Capture the cell that displays the provided text and extract its (X, Y) central coordinate. 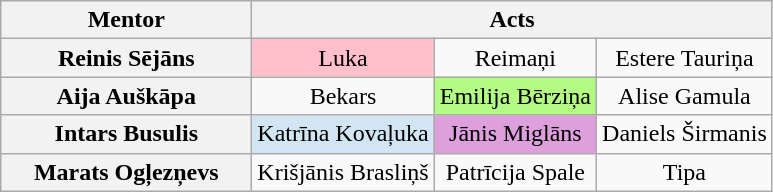
Reimaņi (515, 58)
Jānis Miglāns (515, 134)
Marats Ogļezņevs (126, 172)
Aija Auškāpa (126, 96)
Alise Gamula (685, 96)
Bekars (343, 96)
Patrīcija Spale (515, 172)
Daniels Širmanis (685, 134)
Acts (512, 20)
Krišjānis Brasliņš (343, 172)
Estere Tauriņa (685, 58)
Luka (343, 58)
Mentor (126, 20)
Tipa (685, 172)
Reinis Sējāns (126, 58)
Emilija Bērziņa (515, 96)
Intars Busulis (126, 134)
Katrīna Kovaļuka (343, 134)
